Locate the cell with the specified text and output its [x, y] center coordinate. 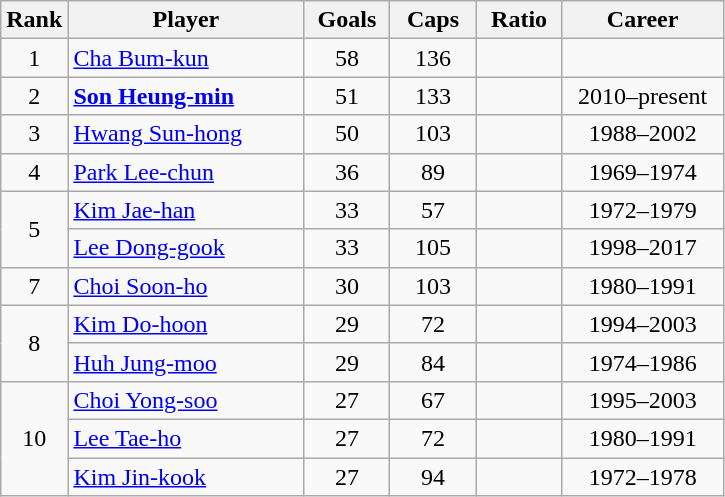
Hwang Sun-hong [186, 134]
Goals [347, 20]
Cha Bum-kun [186, 58]
Player [186, 20]
133 [433, 96]
Son Heung-min [186, 96]
Park Lee-chun [186, 172]
Lee Tae-ho [186, 438]
8 [34, 343]
Kim Jin-kook [186, 477]
1988–2002 [642, 134]
4 [34, 172]
10 [34, 438]
7 [34, 286]
67 [433, 400]
1 [34, 58]
Choi Soon-ho [186, 286]
50 [347, 134]
94 [433, 477]
36 [347, 172]
Huh Jung-moo [186, 362]
105 [433, 248]
Ratio [519, 20]
1994–2003 [642, 324]
1974–1986 [642, 362]
1969–1974 [642, 172]
58 [347, 58]
84 [433, 362]
30 [347, 286]
1998–2017 [642, 248]
Rank [34, 20]
2010–present [642, 96]
1972–1978 [642, 477]
5 [34, 229]
57 [433, 210]
Career [642, 20]
1972–1979 [642, 210]
Kim Do-hoon [186, 324]
51 [347, 96]
Kim Jae-han [186, 210]
Lee Dong-gook [186, 248]
136 [433, 58]
1995–2003 [642, 400]
89 [433, 172]
Caps [433, 20]
2 [34, 96]
Choi Yong-soo [186, 400]
3 [34, 134]
